Find where the given text appears and provide that cell's center as [x, y] coordinate. 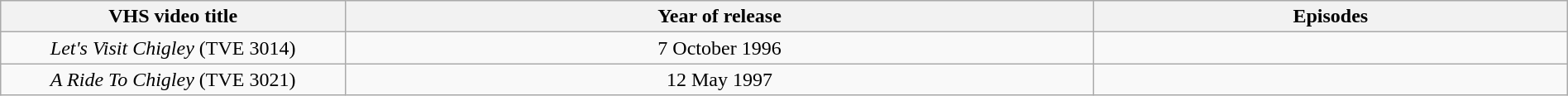
Episodes [1330, 17]
Year of release [719, 17]
A Ride To Chigley (TVE 3021) [174, 79]
Let's Visit Chigley (TVE 3014) [174, 48]
12 May 1997 [719, 79]
VHS video title [174, 17]
7 October 1996 [719, 48]
